Find where the given text appears and provide that cell's center as [X, Y] coordinate. 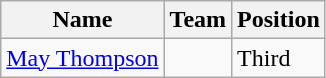
Team [198, 20]
May Thompson [82, 58]
Third [279, 58]
Name [82, 20]
Position [279, 20]
